Scan for the cell matching the given text and deliver its (x, y) coordinate at center. 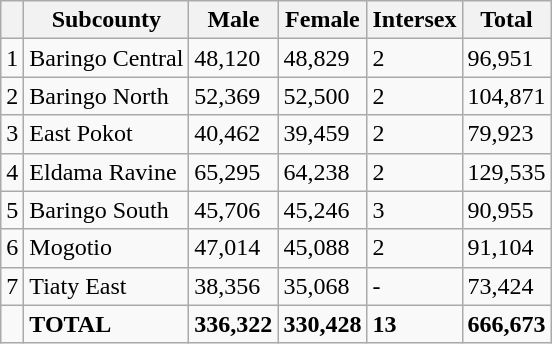
129,535 (506, 172)
Intersex (414, 20)
Tiaty East (106, 286)
666,673 (506, 324)
45,246 (322, 210)
90,955 (506, 210)
Eldama Ravine (106, 172)
39,459 (322, 134)
65,295 (234, 172)
Baringo Central (106, 58)
Baringo North (106, 96)
104,871 (506, 96)
Subcounty (106, 20)
Female (322, 20)
7 (12, 286)
5 (12, 210)
79,923 (506, 134)
40,462 (234, 134)
Baringo South (106, 210)
73,424 (506, 286)
4 (12, 172)
35,068 (322, 286)
East Pokot (106, 134)
48,829 (322, 58)
Mogotio (106, 248)
13 (414, 324)
Total (506, 20)
Male (234, 20)
TOTAL (106, 324)
- (414, 286)
52,500 (322, 96)
38,356 (234, 286)
48,120 (234, 58)
91,104 (506, 248)
47,014 (234, 248)
45,088 (322, 248)
64,238 (322, 172)
52,369 (234, 96)
6 (12, 248)
336,322 (234, 324)
330,428 (322, 324)
96,951 (506, 58)
45,706 (234, 210)
1 (12, 58)
